Determine the (x, y) coordinate at the center of the cell enclosing the given text.  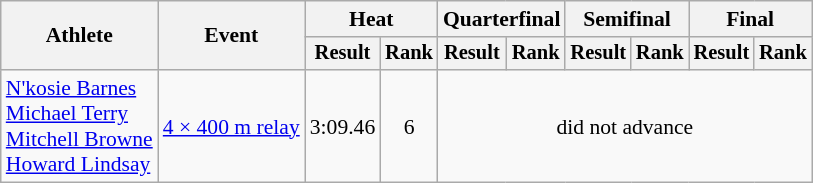
Event (232, 36)
did not advance (625, 126)
4 × 400 m relay (232, 126)
Quarterfinal (502, 19)
Semifinal (626, 19)
Athlete (80, 36)
N'kosie BarnesMichael TerryMitchell BrowneHoward Lindsay (80, 126)
6 (409, 126)
Heat (372, 19)
3:09.46 (342, 126)
Final (750, 19)
